Detect which cell encompasses the target text, then output its (X, Y) center coordinate. 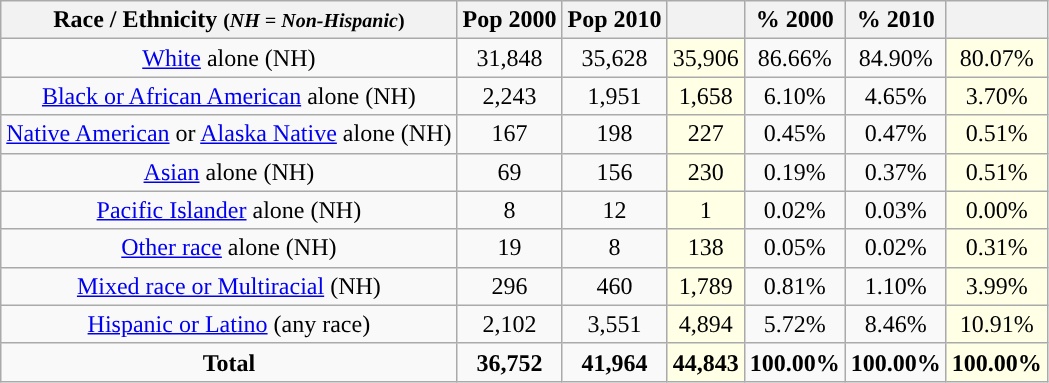
19 (510, 248)
460 (614, 286)
Mixed race or Multiracial (NH) (229, 286)
12 (614, 210)
1 (706, 210)
Pacific Islander alone (NH) (229, 210)
1.10% (896, 286)
Race / Ethnicity (NH = Non-Hispanic) (229, 20)
4,894 (706, 324)
69 (510, 172)
White alone (NH) (229, 58)
6.10% (794, 96)
80.07% (996, 58)
0.81% (794, 286)
0.19% (794, 172)
Pop 2010 (614, 20)
44,843 (706, 362)
35,628 (614, 58)
138 (706, 248)
4.65% (896, 96)
0.37% (896, 172)
156 (614, 172)
% 2010 (896, 20)
Asian alone (NH) (229, 172)
0.31% (996, 248)
Hispanic or Latino (any race) (229, 324)
36,752 (510, 362)
Total (229, 362)
8.46% (896, 324)
230 (706, 172)
86.66% (794, 58)
1,951 (614, 96)
2,102 (510, 324)
2,243 (510, 96)
Other race alone (NH) (229, 248)
0.05% (794, 248)
35,906 (706, 58)
227 (706, 134)
Native American or Alaska Native alone (NH) (229, 134)
84.90% (896, 58)
3.70% (996, 96)
31,848 (510, 58)
296 (510, 286)
0.03% (896, 210)
% 2000 (794, 20)
3.99% (996, 286)
3,551 (614, 324)
1,789 (706, 286)
5.72% (794, 324)
0.47% (896, 134)
41,964 (614, 362)
0.00% (996, 210)
Pop 2000 (510, 20)
0.45% (794, 134)
10.91% (996, 324)
Black or African American alone (NH) (229, 96)
198 (614, 134)
1,658 (706, 96)
167 (510, 134)
